From the cell containing the given text, extract its center point as (X, Y) coordinate. 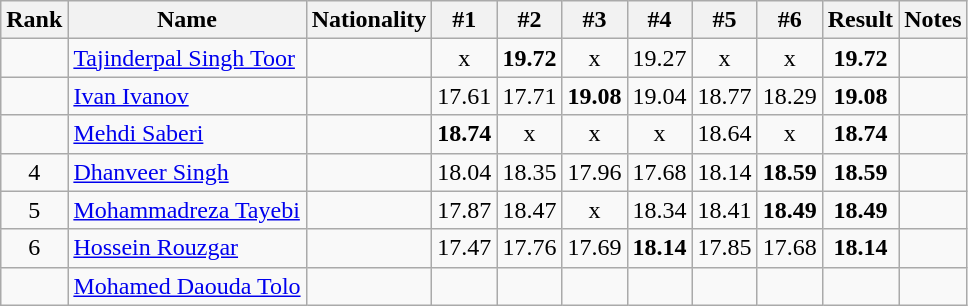
17.76 (530, 248)
Notes (933, 20)
18.35 (530, 172)
Mohamed Daouda Tolo (187, 286)
Nationality (369, 20)
17.61 (464, 96)
#2 (530, 20)
#3 (594, 20)
18.41 (724, 210)
Ivan Ivanov (187, 96)
Result (860, 20)
17.69 (594, 248)
17.96 (594, 172)
6 (34, 248)
18.29 (790, 96)
18.34 (660, 210)
#1 (464, 20)
#4 (660, 20)
18.47 (530, 210)
Dhanveer Singh (187, 172)
Tajinderpal Singh Toor (187, 58)
Name (187, 20)
19.04 (660, 96)
18.64 (724, 134)
17.85 (724, 248)
5 (34, 210)
#5 (724, 20)
Mohammadreza Tayebi (187, 210)
4 (34, 172)
Mehdi Saberi (187, 134)
19.27 (660, 58)
Hossein Rouzgar (187, 248)
18.04 (464, 172)
#6 (790, 20)
Rank (34, 20)
17.71 (530, 96)
17.87 (464, 210)
18.77 (724, 96)
17.47 (464, 248)
